For the text-containing cell, return its midpoint in (x, y) coordinate format. 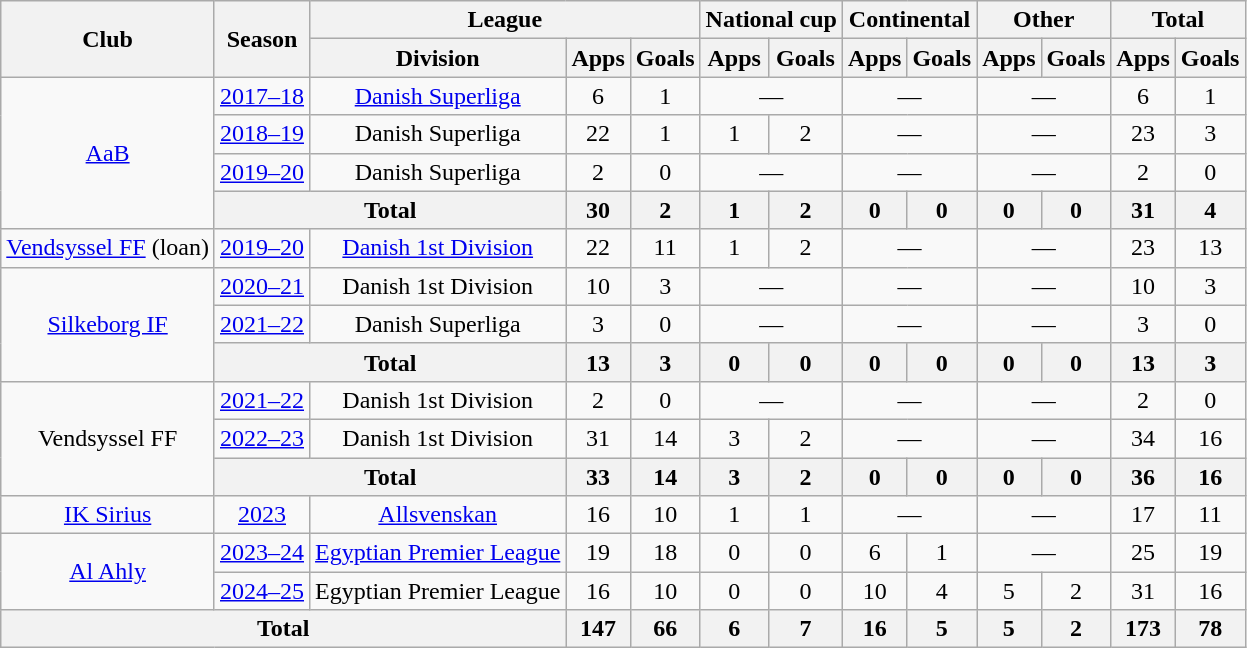
Vendsyssel FF (108, 438)
18 (665, 553)
Vendsyssel FF (loan) (108, 248)
2018–19 (262, 134)
2024–25 (262, 591)
Al Ahly (108, 572)
Division (438, 58)
17 (1143, 515)
2020–21 (262, 286)
2023 (262, 515)
30 (598, 210)
IK Sirius (108, 515)
2023–24 (262, 553)
League (505, 20)
33 (598, 477)
173 (1143, 629)
Allsvenskan (438, 515)
Club (108, 39)
36 (1143, 477)
Other (1044, 20)
2017–18 (262, 96)
25 (1143, 553)
66 (665, 629)
Season (262, 39)
7 (805, 629)
34 (1143, 438)
Silkeborg IF (108, 324)
78 (1210, 629)
AaB (108, 153)
National cup (771, 20)
Continental (909, 20)
147 (598, 629)
2022–23 (262, 438)
